Provide the [x, y] coordinate of the cell's center where the given text is located.  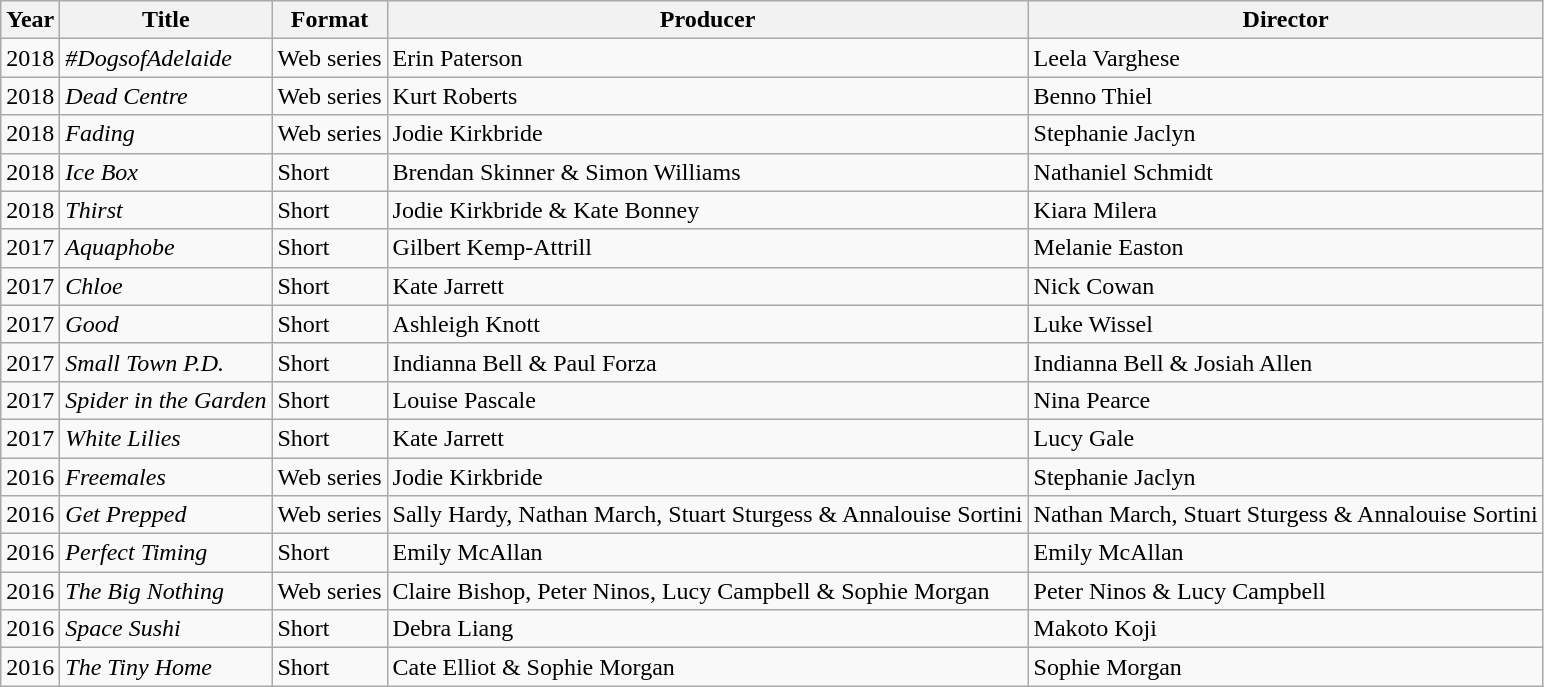
Freemales [166, 477]
Indianna Bell & Josiah Allen [1286, 362]
Get Prepped [166, 515]
Kurt Roberts [708, 96]
Year [30, 20]
Luke Wissel [1286, 324]
Leela Varghese [1286, 58]
Debra Liang [708, 629]
Louise Pascale [708, 400]
Fading [166, 134]
Sally Hardy, Nathan March, Stuart Sturgess & Annalouise Sortini [708, 515]
Producer [708, 20]
Director [1286, 20]
Melanie Easton [1286, 248]
Gilbert Kemp-Attrill [708, 248]
Spider in the Garden [166, 400]
Dead Centre [166, 96]
Ice Box [166, 172]
Ashleigh Knott [708, 324]
Small Town P.D. [166, 362]
Nick Cowan [1286, 286]
Makoto Koji [1286, 629]
Peter Ninos & Lucy Campbell [1286, 591]
Lucy Gale [1286, 438]
Nathan March, Stuart Sturgess & Annalouise Sortini [1286, 515]
Chloe [166, 286]
Nathaniel Schmidt [1286, 172]
Cate Elliot & Sophie Morgan [708, 667]
The Tiny Home [166, 667]
Perfect Timing [166, 553]
Claire Bishop, Peter Ninos, Lucy Campbell & Sophie Morgan [708, 591]
Good [166, 324]
Indianna Bell & Paul Forza [708, 362]
Nina Pearce [1286, 400]
Thirst [166, 210]
White Lilies [166, 438]
Kiara Milera [1286, 210]
The Big Nothing [166, 591]
Benno Thiel [1286, 96]
Aquaphobe [166, 248]
Title [166, 20]
Space Sushi [166, 629]
Format [330, 20]
Brendan Skinner & Simon Williams [708, 172]
Sophie Morgan [1286, 667]
#DogsofAdelaide [166, 58]
Jodie Kirkbride & Kate Bonney [708, 210]
Erin Paterson [708, 58]
